Return the (X, Y) coordinate for the center point of the cell that contains the specified text.  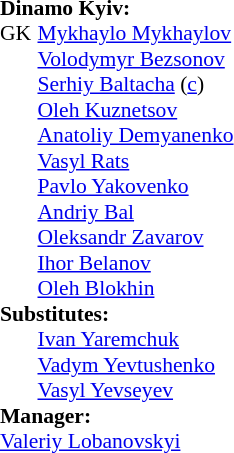
Vasyl Rats (136, 161)
Oleksandr Zavarov (136, 237)
Volodymyr Bezsonov (136, 59)
GK (19, 33)
Ihor Belanov (136, 263)
Serhiy Baltacha (c) (136, 85)
Vadym Yevtushenko (136, 365)
Pavlo Yakovenko (136, 187)
Ivan Yaremchuk (136, 339)
Anatoliy Demyanenko (136, 135)
Oleh Blokhin (136, 289)
Vasyl Yevseyev (136, 391)
Mykhaylo Mykhaylov (136, 33)
Andriy Bal (136, 212)
Oleh Kuznetsov (136, 110)
Substitutes: (117, 314)
Manager: (117, 416)
